Provide the (X, Y) coordinate of the cell's center where the given text is located.  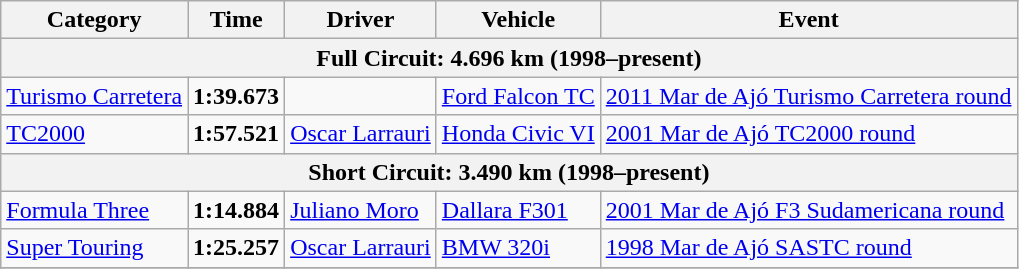
1:25.257 (236, 248)
Driver (361, 20)
1:14.884 (236, 210)
2011 Mar de Ajó Turismo Carretera round (808, 96)
TC2000 (94, 134)
2001 Mar de Ajó F3 Sudamericana round (808, 210)
Dallara F301 (518, 210)
Vehicle (518, 20)
Ford Falcon TC (518, 96)
1:39.673 (236, 96)
Formula Three (94, 210)
1:57.521 (236, 134)
Turismo Carretera (94, 96)
Full Circuit: 4.696 km (1998–present) (509, 58)
Category (94, 20)
Honda Civic VI (518, 134)
Short Circuit: 3.490 km (1998–present) (509, 172)
Time (236, 20)
Juliano Moro (361, 210)
BMW 320i (518, 248)
1998 Mar de Ajó SASTC round (808, 248)
Event (808, 20)
2001 Mar de Ajó TC2000 round (808, 134)
Super Touring (94, 248)
